Identify which cell holds the provided text, then report its (X, Y) central coordinate. 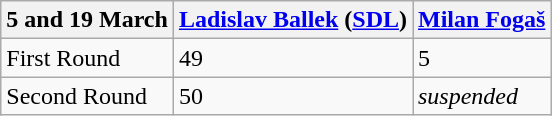
5 and 19 March (88, 20)
Milan Fogaš (481, 20)
Ladislav Ballek (SDL) (292, 20)
50 (292, 96)
suspended (481, 96)
First Round (88, 58)
Second Round (88, 96)
49 (292, 58)
5 (481, 58)
